Extract the (X, Y) coordinate from the center of the cell holding the provided text.  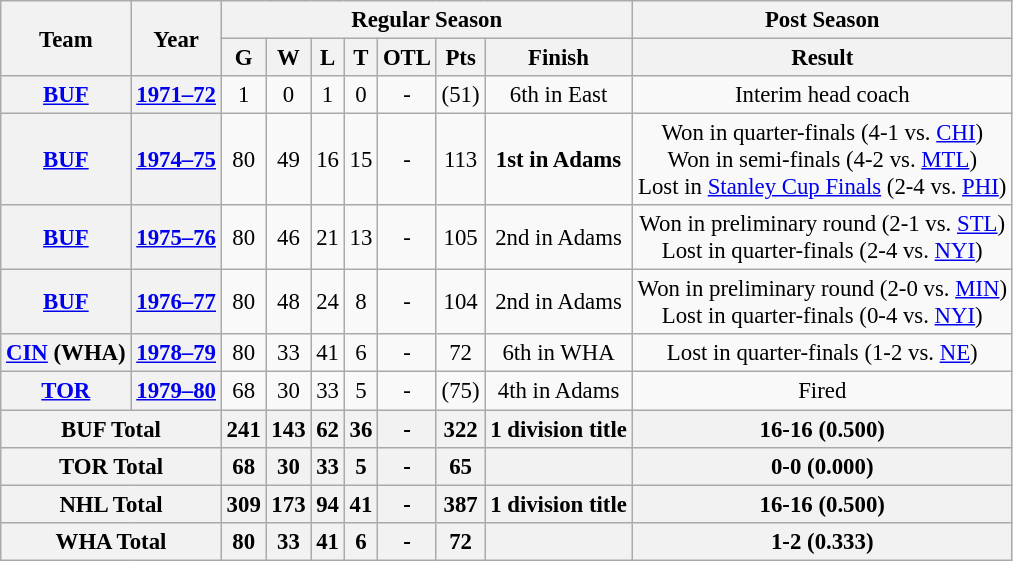
Lost in quarter-finals (1-2 vs. NE) (822, 353)
241 (244, 429)
322 (460, 429)
94 (328, 504)
Year (176, 38)
104 (460, 302)
Won in preliminary round (2-1 vs. STL) Lost in quarter-finals (2-4 vs. NYI) (822, 238)
309 (244, 504)
CIN (WHA) (66, 353)
(51) (460, 95)
13 (360, 238)
48 (288, 302)
1976–77 (176, 302)
Finish (558, 58)
387 (460, 504)
Interim head coach (822, 95)
(75) (460, 391)
143 (288, 429)
TOR (66, 391)
173 (288, 504)
1979–80 (176, 391)
8 (360, 302)
G (244, 58)
L (328, 58)
NHL Total (112, 504)
49 (288, 160)
1971–72 (176, 95)
OTL (408, 58)
W (288, 58)
62 (328, 429)
1975–76 (176, 238)
Team (66, 38)
TOR Total (112, 466)
16 (328, 160)
1-2 (0.333) (822, 541)
4th in Adams (558, 391)
T (360, 58)
46 (288, 238)
113 (460, 160)
Won in preliminary round (2-0 vs. MIN) Lost in quarter-finals (0-4 vs. NYI) (822, 302)
36 (360, 429)
1st in Adams (558, 160)
6th in East (558, 95)
Fired (822, 391)
1978–79 (176, 353)
24 (328, 302)
Result (822, 58)
Pts (460, 58)
BUF Total (112, 429)
Regular Season (426, 20)
21 (328, 238)
105 (460, 238)
0-0 (0.000) (822, 466)
6th in WHA (558, 353)
Won in quarter-finals (4-1 vs. CHI) Won in semi-finals (4-2 vs. MTL) Lost in Stanley Cup Finals (2-4 vs. PHI) (822, 160)
WHA Total (112, 541)
15 (360, 160)
1974–75 (176, 160)
65 (460, 466)
Post Season (822, 20)
